Find where the given text appears and provide that cell's center as [X, Y] coordinate. 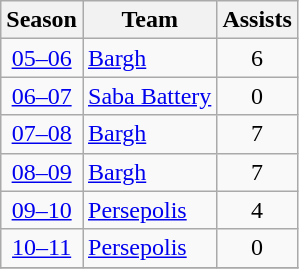
07–08 [42, 134]
4 [257, 210]
05–06 [42, 58]
06–07 [42, 96]
08–09 [42, 172]
Saba Battery [149, 96]
10–11 [42, 248]
09–10 [42, 210]
6 [257, 58]
Season [42, 20]
Assists [257, 20]
Team [149, 20]
